For the text-containing cell, return its midpoint in [X, Y] coordinate format. 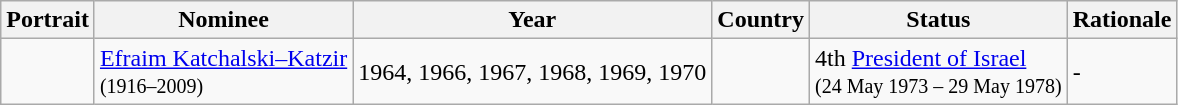
Efraim Katchalski–Katzir(1916–2009) [223, 72]
Status [939, 20]
Rationale [1122, 20]
Portrait [48, 20]
4th President of Israel(24 May 1973 – 29 May 1978) [939, 72]
Country [761, 20]
- [1122, 72]
Nominee [223, 20]
Year [532, 20]
1964, 1966, 1967, 1968, 1969, 1970 [532, 72]
